Locate the cell with the specified text and output its [X, Y] center coordinate. 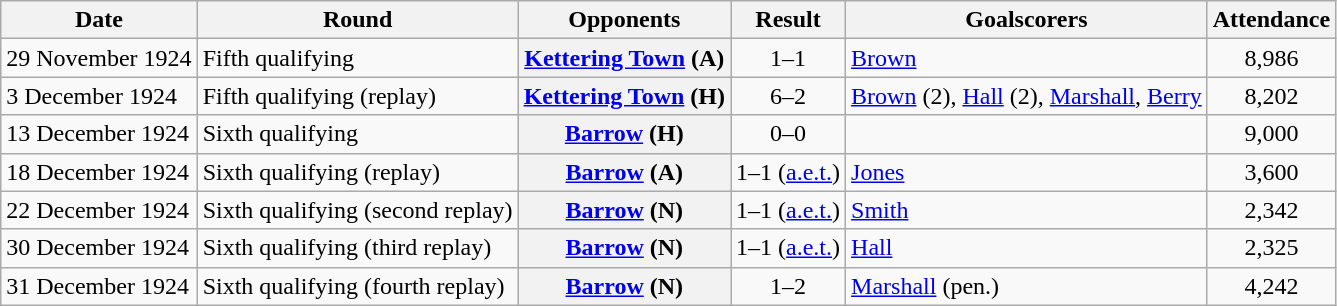
31 December 1924 [99, 286]
4,242 [1271, 286]
Goalscorers [1027, 20]
1–2 [788, 286]
Fifth qualifying (replay) [358, 96]
1–1 [788, 58]
Round [358, 20]
0–0 [788, 134]
Smith [1027, 210]
Barrow (A) [624, 172]
18 December 1924 [99, 172]
Date [99, 20]
Sixth qualifying (second replay) [358, 210]
9,000 [1271, 134]
Marshall (pen.) [1027, 286]
2,325 [1271, 248]
29 November 1924 [99, 58]
Jones [1027, 172]
30 December 1924 [99, 248]
Result [788, 20]
Sixth qualifying (fourth replay) [358, 286]
Brown (2), Hall (2), Marshall, Berry [1027, 96]
3 December 1924 [99, 96]
8,986 [1271, 58]
Barrow (H) [624, 134]
8,202 [1271, 96]
3,600 [1271, 172]
Sixth qualifying (replay) [358, 172]
Sixth qualifying [358, 134]
Kettering Town (H) [624, 96]
Fifth qualifying [358, 58]
6–2 [788, 96]
Brown [1027, 58]
Attendance [1271, 20]
Kettering Town (A) [624, 58]
Hall [1027, 248]
22 December 1924 [99, 210]
13 December 1924 [99, 134]
Sixth qualifying (third replay) [358, 248]
2,342 [1271, 210]
Opponents [624, 20]
